Extract the (x, y) coordinate from the center of the cell holding the provided text.  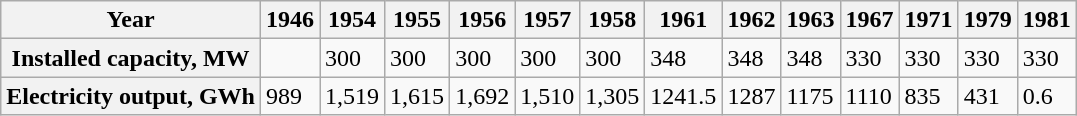
1,305 (612, 96)
1967 (870, 20)
Year (131, 20)
1981 (1046, 20)
1979 (988, 20)
Installed capacity, MW (131, 58)
989 (290, 96)
1971 (928, 20)
1955 (418, 20)
1110 (870, 96)
1961 (684, 20)
1958 (612, 20)
1,692 (482, 96)
1175 (810, 96)
835 (928, 96)
0.6 (1046, 96)
1,615 (418, 96)
1241.5 (684, 96)
1957 (548, 20)
1946 (290, 20)
1956 (482, 20)
1,510 (548, 96)
1287 (752, 96)
1,519 (352, 96)
1962 (752, 20)
1963 (810, 20)
431 (988, 96)
Electricity output, GWh (131, 96)
1954 (352, 20)
